Find where the given text appears and provide that cell's center as (x, y) coordinate. 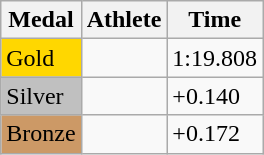
1:19.808 (215, 58)
Time (215, 20)
+0.172 (215, 134)
Medal (41, 20)
Silver (41, 96)
Bronze (41, 134)
+0.140 (215, 96)
Athlete (124, 20)
Gold (41, 58)
